Extract the (x, y) coordinate from the center of the cell holding the provided text.  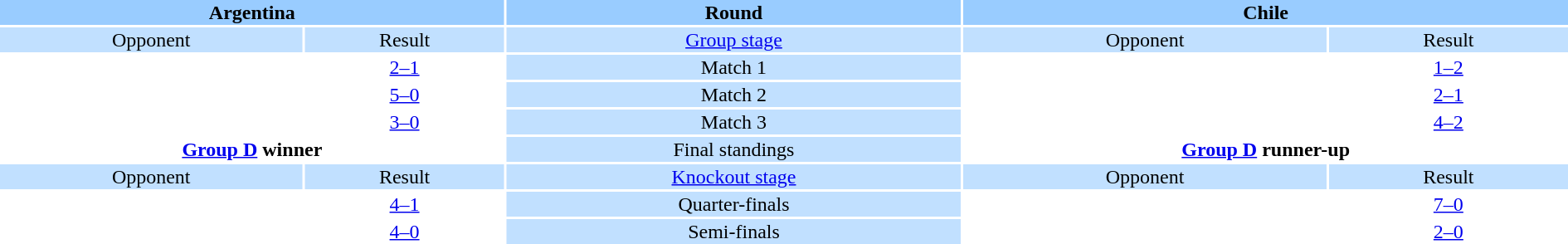
Round (734, 12)
Argentina (252, 12)
Quarter-finals (734, 204)
Group D winner (252, 149)
5–0 (404, 95)
1–2 (1449, 67)
4–2 (1449, 122)
Final standings (734, 149)
Group stage (734, 40)
4–1 (404, 204)
Match 1 (734, 67)
Knockout stage (734, 177)
Match 2 (734, 95)
Chile (1266, 12)
Group D runner-up (1266, 149)
Match 3 (734, 122)
3–0 (404, 122)
7–0 (1449, 204)
4–0 (404, 232)
2–0 (1449, 232)
Semi-finals (734, 232)
